Provide the [x, y] coordinate of the cell's center where the given text is located.  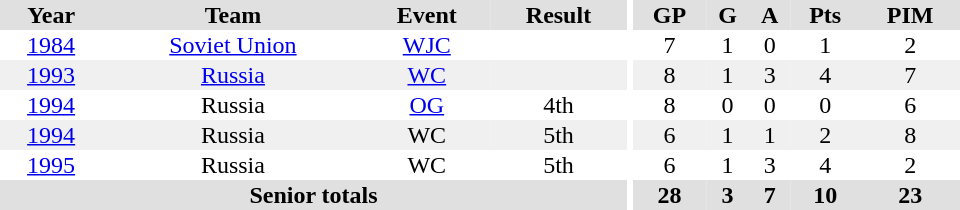
4th [558, 105]
Year [51, 15]
23 [910, 195]
OG [427, 105]
Result [558, 15]
A [770, 15]
Event [427, 15]
PIM [910, 15]
1984 [51, 45]
Team [232, 15]
WJC [427, 45]
GP [670, 15]
1995 [51, 165]
1993 [51, 75]
Soviet Union [232, 45]
Senior totals [314, 195]
G [728, 15]
10 [825, 195]
28 [670, 195]
Pts [825, 15]
